Pinpoint the cell where the given text exists, returning its (x, y) midpoint coordinate. 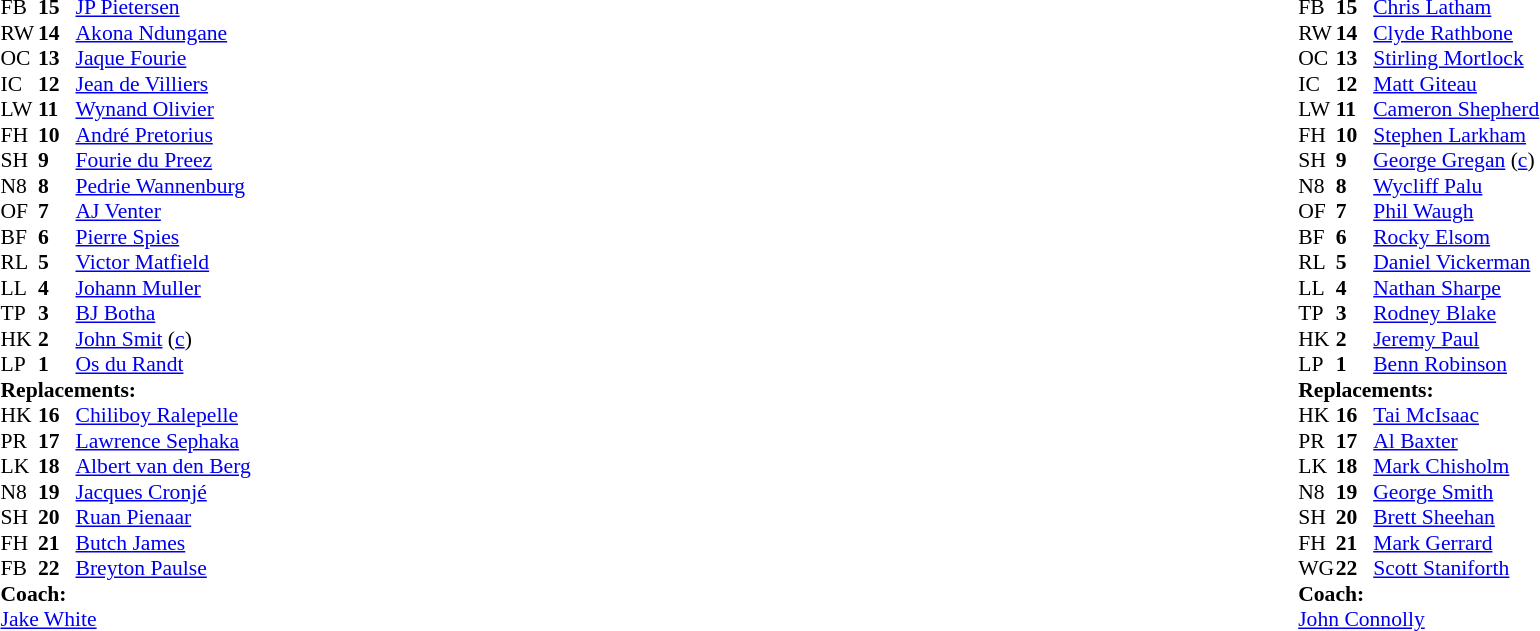
Breyton Paulse (164, 569)
George Smith (1456, 492)
Fourie du Preez (164, 161)
Jaque Fourie (164, 59)
Brett Sheehan (1456, 517)
Wynand Olivier (164, 109)
Wycliff Palu (1456, 186)
George Gregan (c) (1456, 161)
Os du Randt (164, 365)
Pierre Spies (164, 237)
Clyde Rathbone (1456, 33)
Victor Matfield (164, 263)
André Pretorius (164, 135)
Benn Robinson (1456, 365)
Lawrence Sephaka (164, 441)
Albert van den Berg (164, 467)
Jeremy Paul (1456, 339)
Stirling Mortlock (1456, 59)
Mark Chisholm (1456, 467)
Al Baxter (1456, 441)
Jean de Villiers (164, 84)
FB (19, 569)
Cameron Shepherd (1456, 109)
Nathan Sharpe (1456, 288)
Jacques Cronjé (164, 492)
Chiliboy Ralepelle (164, 415)
Scott Staniforth (1456, 569)
AJ Venter (164, 211)
John Smit (c) (164, 339)
Pedrie Wannenburg (164, 186)
Daniel Vickerman (1456, 263)
BJ Botha (164, 313)
Phil Waugh (1456, 211)
Rocky Elsom (1456, 237)
Butch James (164, 543)
Matt Giteau (1456, 84)
Johann Muller (164, 288)
Ruan Pienaar (164, 517)
Akona Ndungane (164, 33)
WG (1317, 569)
Rodney Blake (1456, 313)
Mark Gerrard (1456, 543)
Stephen Larkham (1456, 135)
Tai McIsaac (1456, 415)
